Find where the given text appears and provide that cell's center as (X, Y) coordinate. 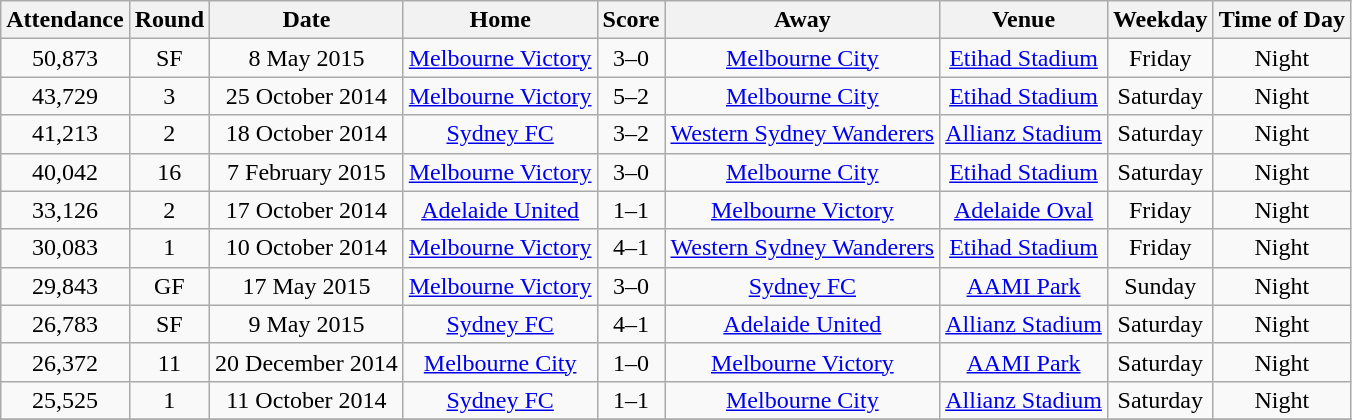
Score (631, 20)
30,083 (65, 248)
Attendance (65, 20)
Sunday (1160, 286)
17 October 2014 (307, 210)
9 May 2015 (307, 324)
33,126 (65, 210)
7 February 2015 (307, 172)
Adelaide Oval (1024, 210)
20 December 2014 (307, 362)
1–0 (631, 362)
43,729 (65, 96)
18 October 2014 (307, 134)
25 October 2014 (307, 96)
16 (169, 172)
GF (169, 286)
17 May 2015 (307, 286)
10 October 2014 (307, 248)
Weekday (1160, 20)
26,372 (65, 362)
26,783 (65, 324)
3 (169, 96)
29,843 (65, 286)
Home (500, 20)
11 October 2014 (307, 400)
5–2 (631, 96)
11 (169, 362)
41,213 (65, 134)
3–2 (631, 134)
8 May 2015 (307, 58)
40,042 (65, 172)
Venue (1024, 20)
25,525 (65, 400)
Round (169, 20)
Time of Day (1282, 20)
Date (307, 20)
50,873 (65, 58)
Away (802, 20)
